Detect which cell encompasses the target text, then output its (x, y) center coordinate. 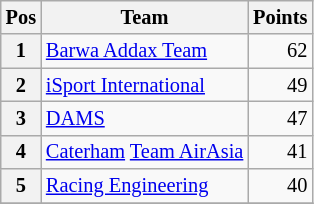
Racing Engineering (144, 186)
4 (21, 152)
62 (280, 51)
Caterham Team AirAsia (144, 152)
1 (21, 51)
49 (280, 85)
40 (280, 186)
41 (280, 152)
Points (280, 17)
47 (280, 118)
2 (21, 85)
Pos (21, 17)
DAMS (144, 118)
5 (21, 186)
3 (21, 118)
iSport International (144, 85)
Barwa Addax Team (144, 51)
Team (144, 17)
